Detect which cell encompasses the target text, then output its (x, y) center coordinate. 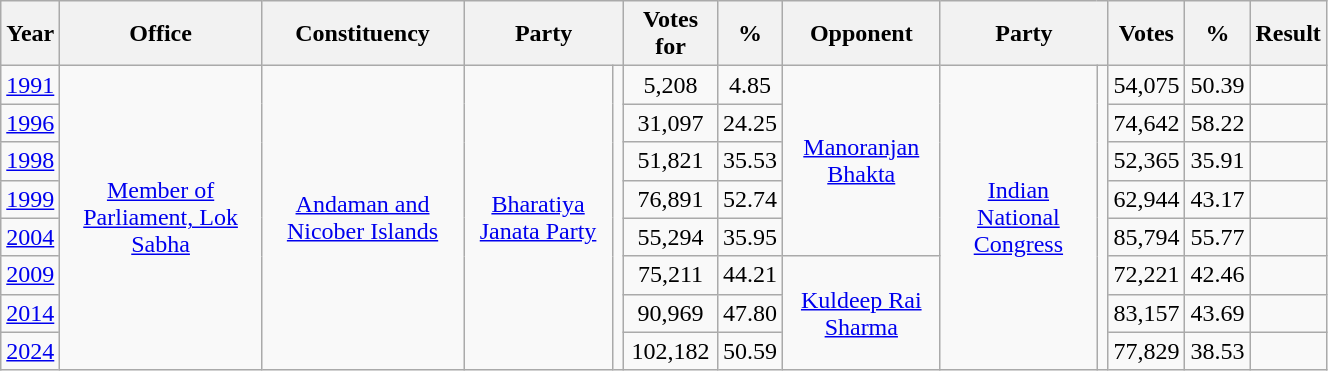
31,097 (670, 123)
51,821 (670, 161)
38.53 (1218, 351)
1996 (30, 123)
35.95 (750, 237)
24.25 (750, 123)
52,365 (1146, 161)
72,221 (1146, 275)
4.85 (750, 85)
2004 (30, 237)
43.17 (1218, 199)
85,794 (1146, 237)
Votes (1146, 34)
75,211 (670, 275)
Constituency (362, 34)
54,075 (1146, 85)
58.22 (1218, 123)
44.21 (750, 275)
35.91 (1218, 161)
Andaman and Nicober Islands (362, 218)
5,208 (670, 85)
1999 (30, 199)
Year (30, 34)
Bharatiya Janata Party (538, 218)
2009 (30, 275)
2014 (30, 313)
Kuldeep Rai Sharma (862, 313)
Manoranjan Bhakta (862, 161)
Member of Parliament, Lok Sabha (161, 218)
50.39 (1218, 85)
55,294 (670, 237)
Opponent (862, 34)
Office (161, 34)
62,944 (1146, 199)
52.74 (750, 199)
55.77 (1218, 237)
90,969 (670, 313)
83,157 (1146, 313)
47.80 (750, 313)
74,642 (1146, 123)
1991 (30, 85)
102,182 (670, 351)
50.59 (750, 351)
Result (1288, 34)
35.53 (750, 161)
42.46 (1218, 275)
2024 (30, 351)
Votes for (670, 34)
77,829 (1146, 351)
76,891 (670, 199)
Indian National Congress (1018, 218)
43.69 (1218, 313)
1998 (30, 161)
